Search for the cell housing the specified text and yield its [x, y] center coordinate. 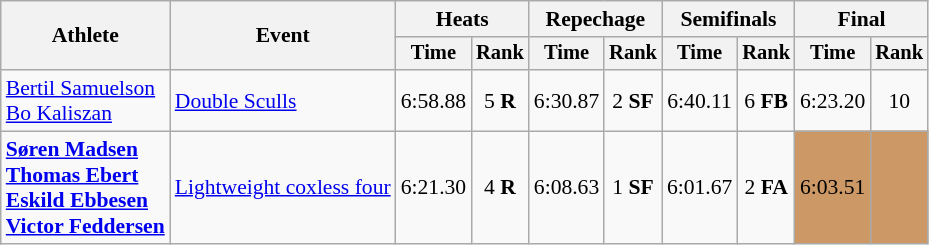
6:23.20 [832, 100]
6 FB [766, 100]
6:01.67 [700, 188]
6:58.88 [434, 100]
Heats [462, 19]
Athlete [86, 36]
Bertil SamuelsonBo Kaliszan [86, 100]
Event [283, 36]
Double Sculls [283, 100]
2 FA [766, 188]
Repechage [596, 19]
6:08.63 [566, 188]
6:03.51 [832, 188]
6:30.87 [566, 100]
6:40.11 [700, 100]
Final [862, 19]
1 SF [633, 188]
Søren MadsenThomas EbertEskild EbbesenVictor Feddersen [86, 188]
Lightweight coxless four [283, 188]
2 SF [633, 100]
5 R [500, 100]
Semifinals [728, 19]
6:21.30 [434, 188]
4 R [500, 188]
10 [899, 100]
